For the text-containing cell, return its midpoint in [X, Y] coordinate format. 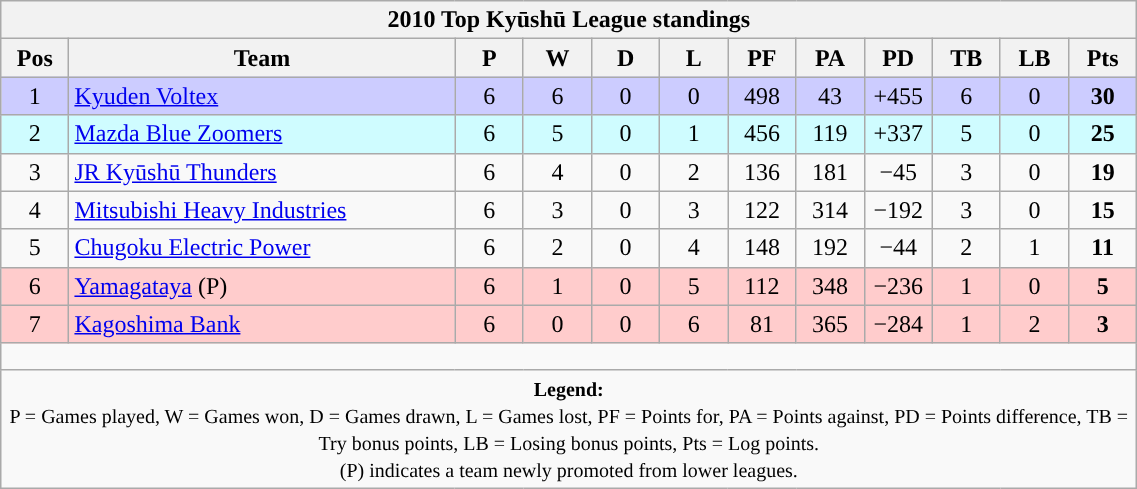
Chugoku Electric Power [262, 248]
−192 [898, 210]
Mazda Blue Zoomers [262, 134]
314 [830, 210]
Mitsubishi Heavy Industries [262, 210]
30 [1103, 96]
136 [762, 172]
43 [830, 96]
19 [1103, 172]
15 [1103, 210]
Kyuden Voltex [262, 96]
25 [1103, 134]
PD [898, 58]
L [694, 58]
192 [830, 248]
+337 [898, 134]
TB [966, 58]
−236 [898, 286]
−44 [898, 248]
119 [830, 134]
7 [35, 324]
D [625, 58]
W [557, 58]
+455 [898, 96]
PF [762, 58]
Team [262, 58]
81 [762, 324]
148 [762, 248]
181 [830, 172]
LB [1034, 58]
Yamagataya (P) [262, 286]
122 [762, 210]
498 [762, 96]
−45 [898, 172]
Pts [1103, 58]
348 [830, 286]
PA [830, 58]
P [489, 58]
365 [830, 324]
456 [762, 134]
2010 Top Kyūshū League standings [569, 20]
JR Kyūshū Thunders [262, 172]
Pos [35, 58]
Kagoshima Bank [262, 324]
112 [762, 286]
11 [1103, 248]
−284 [898, 324]
